For the text-containing cell, return its midpoint in [x, y] coordinate format. 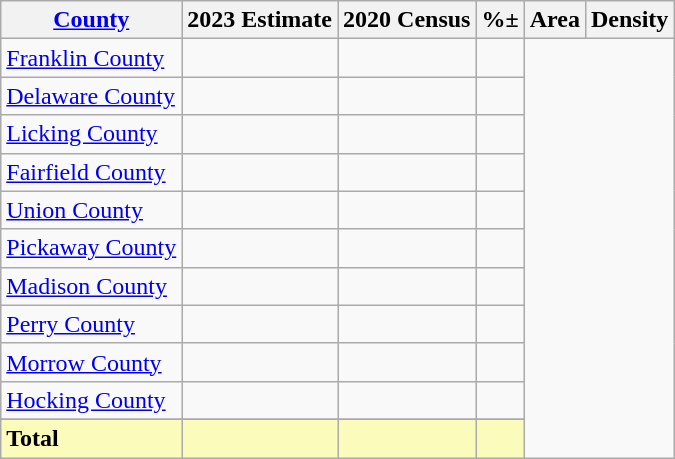
Delaware County [92, 96]
Franklin County [92, 58]
Area [554, 20]
Madison County [92, 286]
Perry County [92, 324]
2020 Census [407, 20]
2023 Estimate [260, 20]
Hocking County [92, 400]
Pickaway County [92, 248]
Morrow County [92, 362]
%± [500, 20]
County [92, 20]
Licking County [92, 134]
Fairfield County [92, 172]
Density [629, 20]
Union County [92, 210]
Total [92, 438]
